From the cell containing the given text, extract its center point as (X, Y) coordinate. 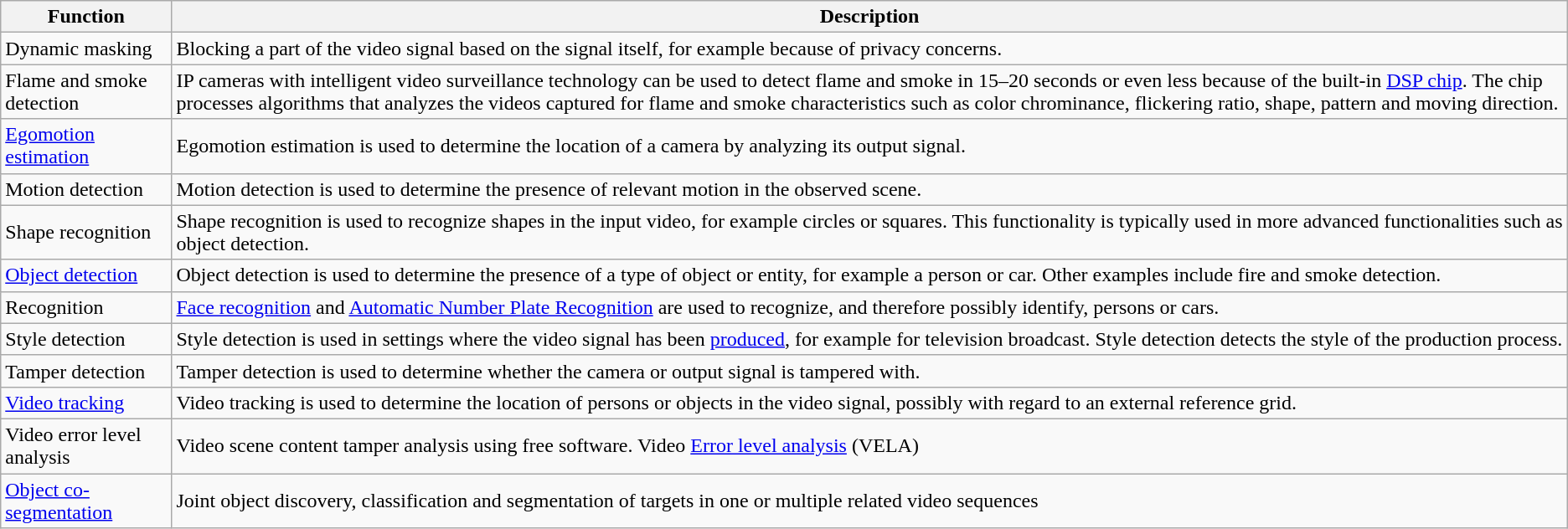
Video tracking (86, 403)
Joint object discovery, classification and segmentation of targets in one or multiple related video sequences (869, 501)
Flame and smoke detection (86, 92)
Video tracking is used to determine the location of persons or objects in the video signal, possibly with regard to an external reference grid. (869, 403)
Video scene content tamper analysis using free software. Video Error level analysis (VELA) (869, 445)
Motion detection (86, 189)
Description (869, 17)
Tamper detection is used to determine whether the camera or output signal is tampered with. (869, 371)
Egomotion estimation is used to determine the location of a camera by analyzing its output signal. (869, 146)
Object co-segmentation (86, 501)
Blocking a part of the video signal based on the signal itself, for example because of privacy concerns. (869, 49)
Motion detection is used to determine the presence of relevant motion in the observed scene. (869, 189)
Shape recognition (86, 233)
Egomotion estimation (86, 146)
Tamper detection (86, 371)
Style detection (86, 339)
Face recognition and Automatic Number Plate Recognition are used to recognize, and therefore possibly identify, persons or cars. (869, 307)
Function (86, 17)
Video error level analysis (86, 445)
Object detection (86, 275)
Dynamic masking (86, 49)
Recognition (86, 307)
